Output the (X, Y) coordinate of the center of the cell containing the given text.  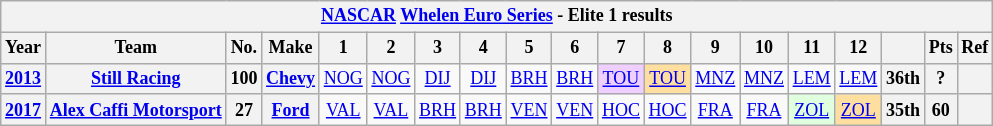
60 (940, 110)
35th (904, 110)
Team (136, 48)
3 (438, 48)
Chevy (291, 78)
11 (812, 48)
Year (24, 48)
? (940, 78)
8 (668, 48)
4 (483, 48)
27 (244, 110)
2 (391, 48)
6 (575, 48)
Alex Caffi Motorsport (136, 110)
10 (764, 48)
NASCAR Whelen Euro Series - Elite 1 results (497, 16)
2017 (24, 110)
Pts (940, 48)
No. (244, 48)
Ref (975, 48)
Still Racing (136, 78)
2013 (24, 78)
Make (291, 48)
12 (858, 48)
7 (622, 48)
36th (904, 78)
Ford (291, 110)
5 (529, 48)
100 (244, 78)
9 (716, 48)
1 (343, 48)
